Determine the [x, y] coordinate at the center of the cell enclosing the given text.  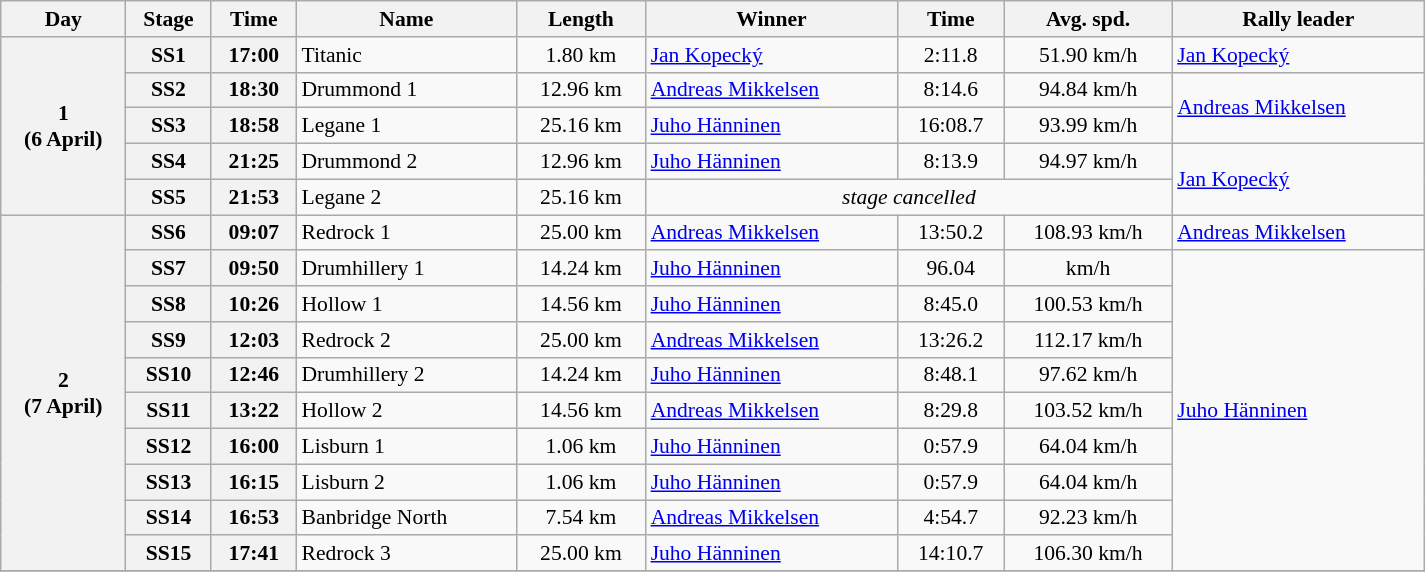
14:10.7 [950, 554]
16:53 [254, 518]
SS15 [168, 554]
09:50 [254, 269]
stage cancelled [910, 197]
18:30 [254, 90]
8:29.8 [950, 411]
Drummond 1 [406, 90]
Titanic [406, 55]
Hollow 1 [406, 304]
94.84 km/h [1088, 90]
17:41 [254, 554]
SS3 [168, 126]
16:00 [254, 447]
SS6 [168, 233]
112.17 km/h [1088, 340]
13:50.2 [950, 233]
17:00 [254, 55]
8:13.9 [950, 162]
Drummond 2 [406, 162]
SS8 [168, 304]
103.52 km/h [1088, 411]
km/h [1088, 269]
Redrock 1 [406, 233]
92.23 km/h [1088, 518]
94.97 km/h [1088, 162]
Legane 1 [406, 126]
Rally leader [1298, 19]
Stage [168, 19]
8:45.0 [950, 304]
Avg. spd. [1088, 19]
97.62 km/h [1088, 375]
Legane 2 [406, 197]
8:48.1 [950, 375]
1(6 April) [64, 126]
13:22 [254, 411]
51.90 km/h [1088, 55]
SS7 [168, 269]
21:53 [254, 197]
Day [64, 19]
SS9 [168, 340]
SS13 [168, 482]
2(7 April) [64, 393]
1.80 km [580, 55]
SS10 [168, 375]
SS12 [168, 447]
SS11 [168, 411]
Redrock 3 [406, 554]
93.99 km/h [1088, 126]
16:15 [254, 482]
96.04 [950, 269]
10:26 [254, 304]
Length [580, 19]
4:54.7 [950, 518]
100.53 km/h [1088, 304]
SS4 [168, 162]
13:26.2 [950, 340]
Lisburn 1 [406, 447]
2:11.8 [950, 55]
Lisburn 2 [406, 482]
12:03 [254, 340]
18:58 [254, 126]
SS1 [168, 55]
Name [406, 19]
09:07 [254, 233]
SS14 [168, 518]
Drumhillery 2 [406, 375]
Redrock 2 [406, 340]
8:14.6 [950, 90]
12:46 [254, 375]
SS5 [168, 197]
Banbridge North [406, 518]
21:25 [254, 162]
106.30 km/h [1088, 554]
16:08.7 [950, 126]
Drumhillery 1 [406, 269]
Hollow 2 [406, 411]
Winner [772, 19]
SS2 [168, 90]
108.93 km/h [1088, 233]
7.54 km [580, 518]
